Pinpoint the cell where the given text exists, returning its (X, Y) midpoint coordinate. 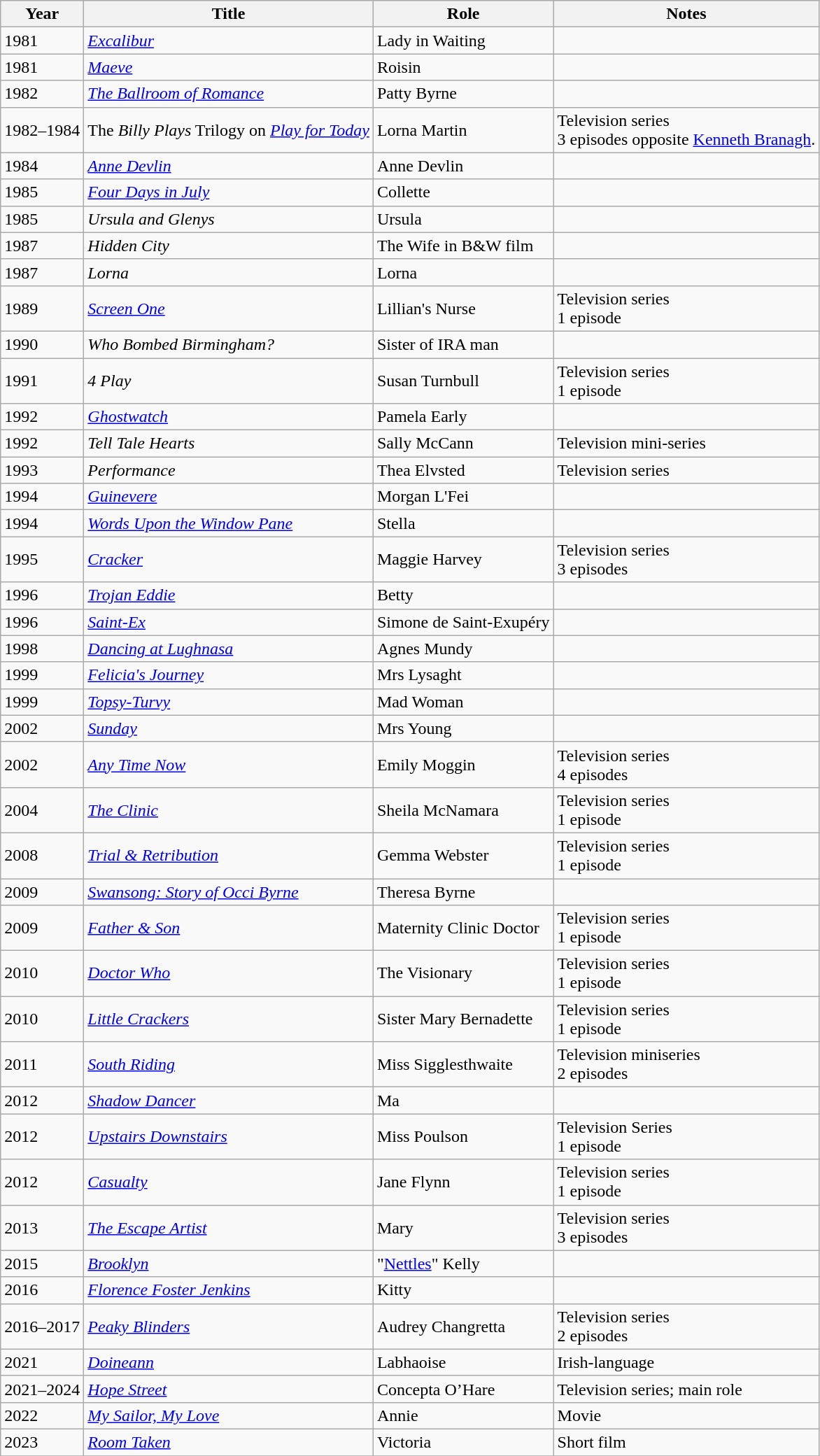
Upstairs Downstairs (229, 1136)
Irish-language (686, 1362)
Emily Moggin (463, 764)
Audrey Changretta (463, 1327)
Ursula (463, 219)
Morgan L'Fei (463, 497)
2023 (42, 1442)
Sister of IRA man (463, 344)
Performance (229, 470)
2022 (42, 1415)
The Escape Artist (229, 1227)
Saint-Ex (229, 622)
Lillian's Nurse (463, 308)
Television miniseries2 episodes (686, 1065)
Television series; main role (686, 1389)
"Nettles" Kelly (463, 1264)
Thea Elvsted (463, 470)
Movie (686, 1415)
Four Days in July (229, 192)
Theresa Byrne (463, 892)
4 Play (229, 381)
Pamela Early (463, 417)
Hidden City (229, 246)
Collette (463, 192)
Doctor Who (229, 974)
Maeve (229, 67)
2011 (42, 1065)
South Riding (229, 1065)
1993 (42, 470)
Patty Byrne (463, 94)
Betty (463, 595)
Sheila McNamara (463, 810)
2021–2024 (42, 1389)
Agnes Mundy (463, 649)
1990 (42, 344)
Mrs Young (463, 728)
Excalibur (229, 41)
1984 (42, 166)
Topsy-Turvy (229, 702)
Year (42, 14)
Ma (463, 1101)
Trojan Eddie (229, 595)
Trial & Retribution (229, 855)
Role (463, 14)
Roisin (463, 67)
Lady in Waiting (463, 41)
Guinevere (229, 497)
Mad Woman (463, 702)
Labhaoise (463, 1362)
Susan Turnbull (463, 381)
Mrs Lysaght (463, 675)
Mary (463, 1227)
Maternity Clinic Doctor (463, 928)
Television series (686, 470)
Room Taken (229, 1442)
2013 (42, 1227)
1982 (42, 94)
2015 (42, 1264)
Television series3 episodes opposite Kenneth Branagh. (686, 130)
Felicia's Journey (229, 675)
Hope Street (229, 1389)
The Ballroom of Romance (229, 94)
Casualty (229, 1182)
Television Series1 episode (686, 1136)
Ursula and Glenys (229, 219)
Gemma Webster (463, 855)
Television series2 episodes (686, 1327)
Who Bombed Birmingham? (229, 344)
Sister Mary Bernadette (463, 1019)
1995 (42, 560)
Screen One (229, 308)
Dancing at Lughnasa (229, 649)
Father & Son (229, 928)
Tell Tale Hearts (229, 444)
2008 (42, 855)
Simone de Saint-Exupéry (463, 622)
Sally McCann (463, 444)
2016 (42, 1290)
2021 (42, 1362)
Kitty (463, 1290)
The Visionary (463, 974)
Cracker (229, 560)
Television mini-series (686, 444)
Notes (686, 14)
Florence Foster Jenkins (229, 1290)
2004 (42, 810)
Sunday (229, 728)
The Wife in B&W film (463, 246)
Title (229, 14)
Annie (463, 1415)
1989 (42, 308)
Lorna Martin (463, 130)
Any Time Now (229, 764)
1991 (42, 381)
Jane Flynn (463, 1182)
Words Upon the Window Pane (229, 523)
Maggie Harvey (463, 560)
2016–2017 (42, 1327)
1998 (42, 649)
Peaky Blinders (229, 1327)
The Billy Plays Trilogy on Play for Today (229, 130)
Victoria (463, 1442)
Shadow Dancer (229, 1101)
Television series4 episodes (686, 764)
Swansong: Story of Occi Byrne (229, 892)
My Sailor, My Love (229, 1415)
Miss Sigglesthwaite (463, 1065)
Stella (463, 523)
Concepta O’Hare (463, 1389)
Short film (686, 1442)
Miss Poulson (463, 1136)
Doineann (229, 1362)
Ghostwatch (229, 417)
Little Crackers (229, 1019)
1982–1984 (42, 130)
Brooklyn (229, 1264)
The Clinic (229, 810)
